Locate the cell with the specified text and output its [x, y] center coordinate. 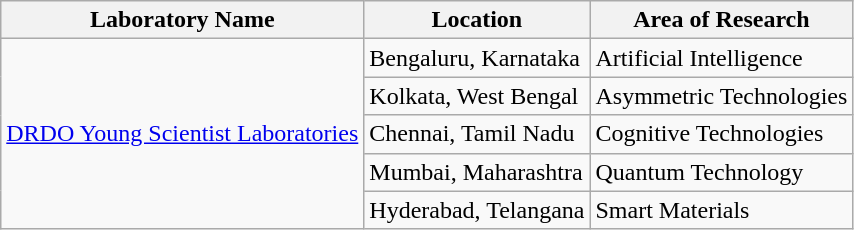
Asymmetric Technologies [722, 96]
Chennai, Tamil Nadu [477, 134]
Area of Research [722, 20]
Location [477, 20]
DRDO Young Scientist Laboratories [182, 134]
Laboratory Name [182, 20]
Hyderabad, Telangana [477, 210]
Bengaluru, Karnataka [477, 58]
Mumbai, Maharashtra [477, 172]
Cognitive Technologies [722, 134]
Artificial Intelligence [722, 58]
Smart Materials [722, 210]
Kolkata, West Bengal [477, 96]
Quantum Technology [722, 172]
